Pinpoint the cell where the given text exists, returning its (x, y) midpoint coordinate. 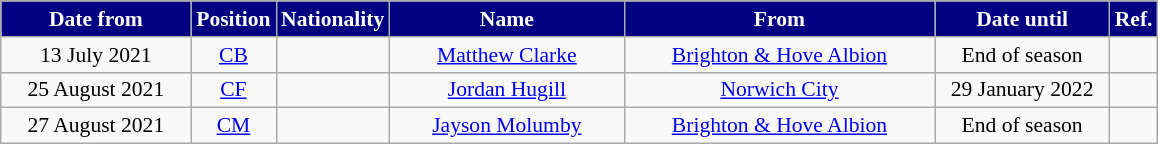
25 August 2021 (96, 90)
27 August 2021 (96, 126)
Date until (1022, 19)
Jayson Molumby (506, 126)
Name (506, 19)
29 January 2022 (1022, 90)
CM (234, 126)
Norwich City (779, 90)
13 July 2021 (96, 55)
Ref. (1134, 19)
CB (234, 55)
Nationality (332, 19)
Position (234, 19)
Date from (96, 19)
Jordan Hugill (506, 90)
CF (234, 90)
From (779, 19)
Matthew Clarke (506, 55)
